Output the (X, Y) coordinate of the center of the cell containing the given text.  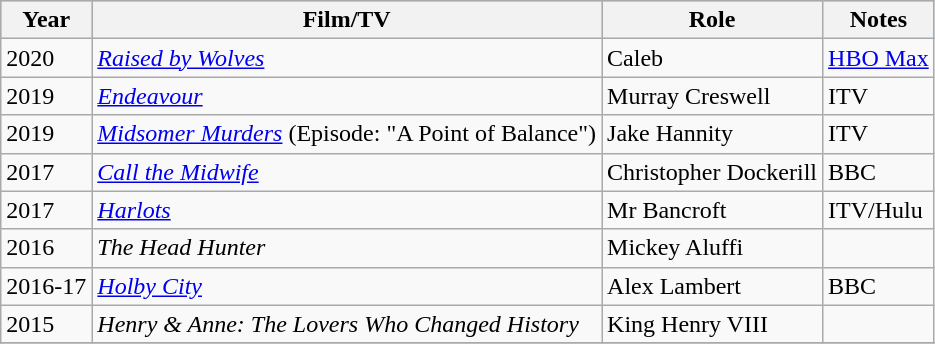
Mickey Aluffi (712, 248)
Henry & Anne: The Lovers Who Changed History (347, 324)
The Head Hunter (347, 248)
Christopher Dockerill (712, 172)
Raised by Wolves (347, 58)
HBO Max (879, 58)
ITV/Hulu (879, 210)
Call the Midwife (347, 172)
King Henry VIII (712, 324)
Harlots (347, 210)
Alex Lambert (712, 286)
2015 (46, 324)
Mr Bancroft (712, 210)
Film/TV (347, 20)
Holby City (347, 286)
Caleb (712, 58)
Jake Hannity (712, 134)
2016-17 (46, 286)
2016 (46, 248)
Year (46, 20)
Midsomer Murders (Episode: "A Point of Balance") (347, 134)
Murray Creswell (712, 96)
Role (712, 20)
Endeavour (347, 96)
Notes (879, 20)
2020 (46, 58)
